Return the [x, y] coordinate for the center point of the cell that contains the specified text.  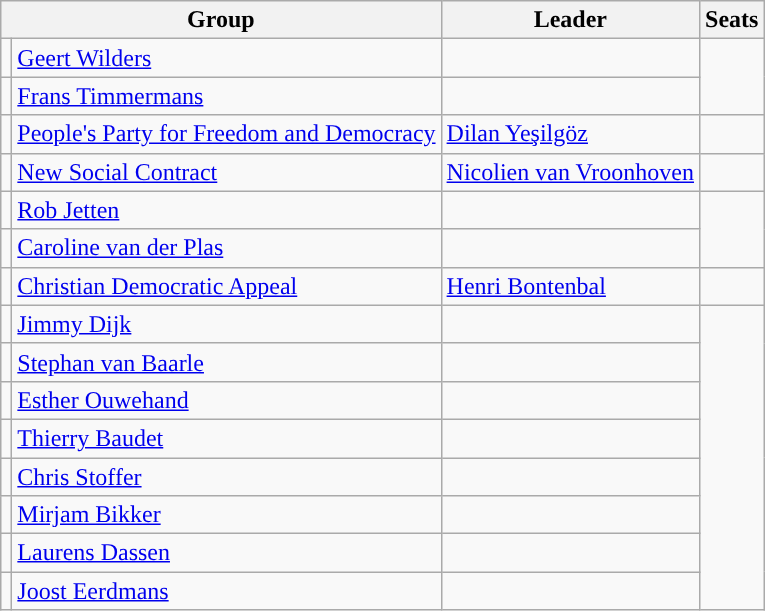
Jimmy Dijk [226, 324]
Frans Timmermans [226, 96]
Christian Democratic Appeal [226, 286]
Dilan Yeşilgöz [570, 134]
Mirjam Bikker [226, 515]
Rob Jetten [226, 210]
Stephan van Baarle [226, 362]
Esther Ouwehand [226, 400]
Caroline van der Plas [226, 248]
Laurens Dassen [226, 553]
Henri Bontenbal [570, 286]
Geert Wilders [226, 58]
Group [221, 20]
Chris Stoffer [226, 477]
Seats [732, 20]
People's Party for Freedom and Democracy [226, 134]
Nicolien van Vroonhoven [570, 172]
Leader [570, 20]
New Social Contract [226, 172]
Thierry Baudet [226, 438]
Joost Eerdmans [226, 591]
